For the text-containing cell, return its midpoint in (x, y) coordinate format. 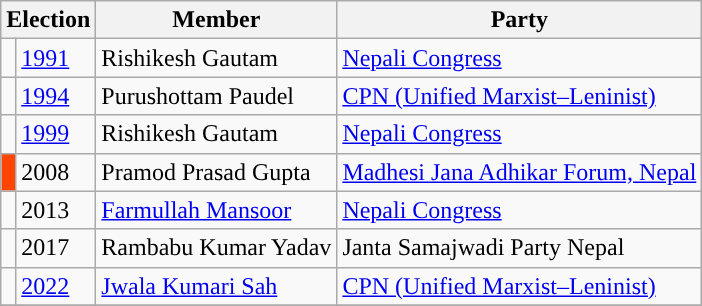
1994 (56, 96)
Farmullah Mansoor (216, 210)
Jwala Kumari Sah (216, 286)
Party (520, 20)
Member (216, 20)
2017 (56, 248)
Janta Samajwadi Party Nepal (520, 248)
Election (48, 20)
1991 (56, 58)
2008 (56, 172)
2013 (56, 210)
Madhesi Jana Adhikar Forum, Nepal (520, 172)
1999 (56, 134)
2022 (56, 286)
Rambabu Kumar Yadav (216, 248)
Purushottam Paudel (216, 96)
Pramod Prasad Gupta (216, 172)
